For the text-containing cell, return its midpoint in [X, Y] coordinate format. 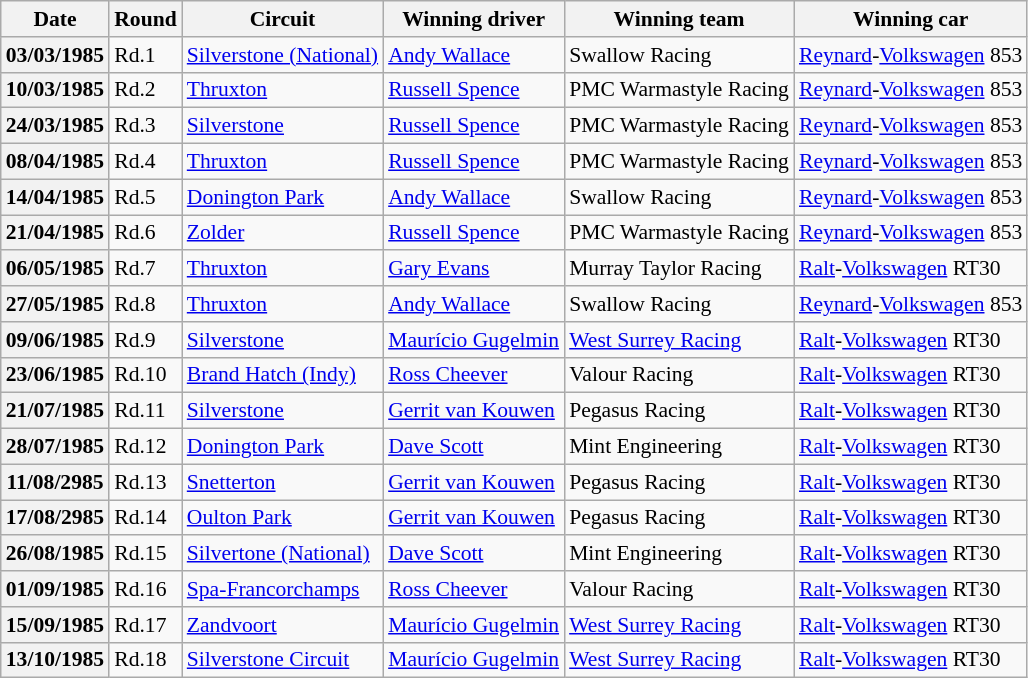
11/08/2985 [55, 482]
Rd.2 [146, 90]
15/09/1985 [55, 625]
23/06/1985 [55, 375]
10/03/1985 [55, 90]
09/06/1985 [55, 340]
Rd.14 [146, 518]
Winning team [679, 19]
Brand Hatch (Indy) [282, 375]
01/09/1985 [55, 589]
Rd.3 [146, 126]
Rd.8 [146, 304]
Murray Taylor Racing [679, 269]
Rd.17 [146, 625]
13/10/1985 [55, 660]
Zandvoort [282, 625]
Rd.9 [146, 340]
21/07/1985 [55, 411]
Rd.5 [146, 197]
28/07/1985 [55, 447]
Rd.6 [146, 233]
21/04/1985 [55, 233]
Winning driver [474, 19]
Rd.4 [146, 162]
Zolder [282, 233]
24/03/1985 [55, 126]
03/03/1985 [55, 55]
Silvertone (National) [282, 554]
Rd.13 [146, 482]
14/04/1985 [55, 197]
17/08/2985 [55, 518]
Rd.7 [146, 269]
08/04/1985 [55, 162]
Rd.10 [146, 375]
Rd.18 [146, 660]
Circuit [282, 19]
Rd.11 [146, 411]
06/05/1985 [55, 269]
Silverstone (National) [282, 55]
Rd.1 [146, 55]
Winning car [910, 19]
Rd.12 [146, 447]
Oulton Park [282, 518]
27/05/1985 [55, 304]
Spa-Francorchamps [282, 589]
Snetterton [282, 482]
Round [146, 19]
Date [55, 19]
Rd.15 [146, 554]
Rd.16 [146, 589]
26/08/1985 [55, 554]
Gary Evans [474, 269]
Silverstone Circuit [282, 660]
